Identify which cell holds the provided text, then report its [x, y] central coordinate. 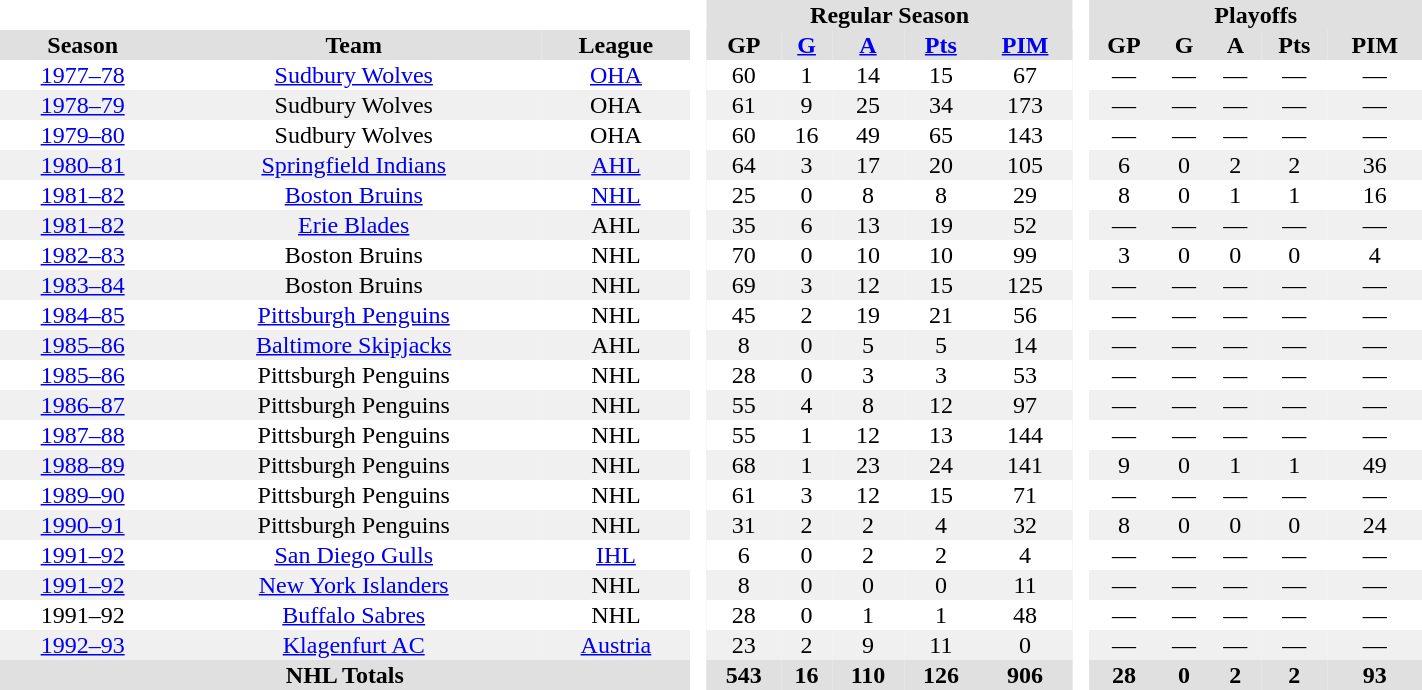
35 [744, 225]
Springfield Indians [354, 165]
29 [1025, 195]
34 [941, 105]
1977–78 [82, 75]
1988–89 [82, 465]
1986–87 [82, 405]
Erie Blades [354, 225]
906 [1025, 675]
1987–88 [82, 435]
65 [941, 135]
144 [1025, 435]
97 [1025, 405]
543 [744, 675]
45 [744, 315]
48 [1025, 615]
20 [941, 165]
126 [941, 675]
141 [1025, 465]
173 [1025, 105]
San Diego Gulls [354, 555]
56 [1025, 315]
1984–85 [82, 315]
52 [1025, 225]
1983–84 [82, 285]
Baltimore Skipjacks [354, 345]
53 [1025, 375]
67 [1025, 75]
Buffalo Sabres [354, 615]
125 [1025, 285]
64 [744, 165]
IHL [616, 555]
68 [744, 465]
143 [1025, 135]
League [616, 45]
1989–90 [82, 495]
17 [868, 165]
New York Islanders [354, 585]
70 [744, 255]
Team [354, 45]
1980–81 [82, 165]
71 [1025, 495]
Austria [616, 645]
31 [744, 525]
36 [1375, 165]
21 [941, 315]
32 [1025, 525]
Season [82, 45]
1979–80 [82, 135]
105 [1025, 165]
NHL Totals [345, 675]
69 [744, 285]
93 [1375, 675]
Regular Season [890, 15]
Klagenfurt AC [354, 645]
110 [868, 675]
1982–83 [82, 255]
1992–93 [82, 645]
99 [1025, 255]
1990–91 [82, 525]
Playoffs [1256, 15]
1978–79 [82, 105]
